Capture the cell that displays the provided text and extract its [x, y] central coordinate. 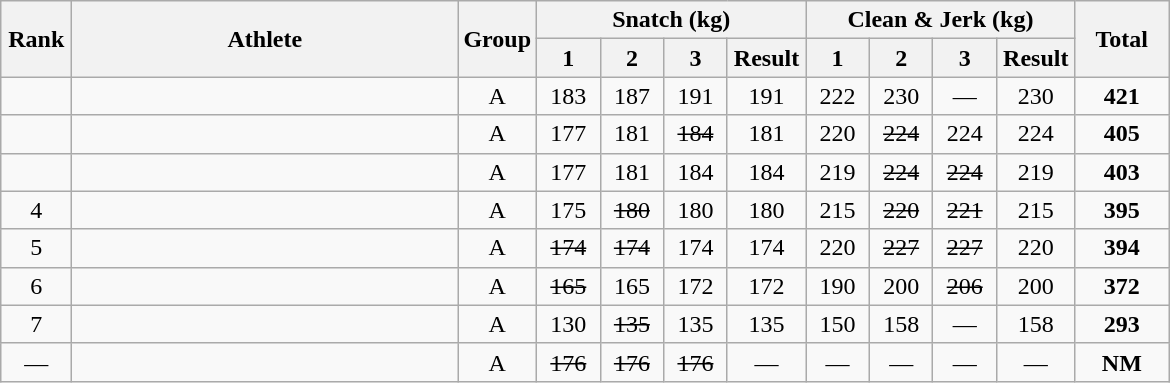
372 [1122, 286]
421 [1122, 96]
Total [1122, 39]
405 [1122, 134]
190 [838, 286]
4 [36, 210]
Rank [36, 39]
394 [1122, 248]
187 [632, 96]
Athlete [265, 39]
Snatch (kg) [672, 20]
175 [569, 210]
222 [838, 96]
Group [498, 39]
206 [965, 286]
NM [1122, 362]
293 [1122, 324]
395 [1122, 210]
183 [569, 96]
130 [569, 324]
150 [838, 324]
Clean & Jerk (kg) [940, 20]
221 [965, 210]
5 [36, 248]
403 [1122, 172]
6 [36, 286]
7 [36, 324]
